Detect which cell encompasses the target text, then output its (X, Y) center coordinate. 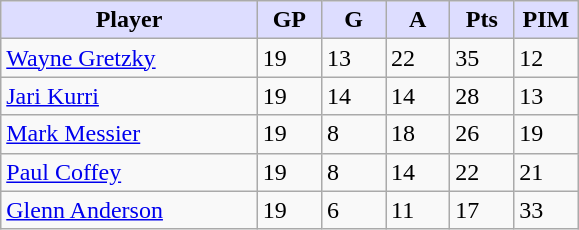
Jari Kurri (130, 96)
28 (482, 96)
Glenn Anderson (130, 210)
Mark Messier (130, 134)
PIM (546, 20)
12 (546, 58)
35 (482, 58)
11 (418, 210)
Paul Coffey (130, 172)
21 (546, 172)
26 (482, 134)
Pts (482, 20)
Player (130, 20)
Wayne Gretzky (130, 58)
A (418, 20)
17 (482, 210)
GP (289, 20)
18 (418, 134)
33 (546, 210)
6 (353, 210)
G (353, 20)
